Return (X, Y) of the center of cell containing provided text 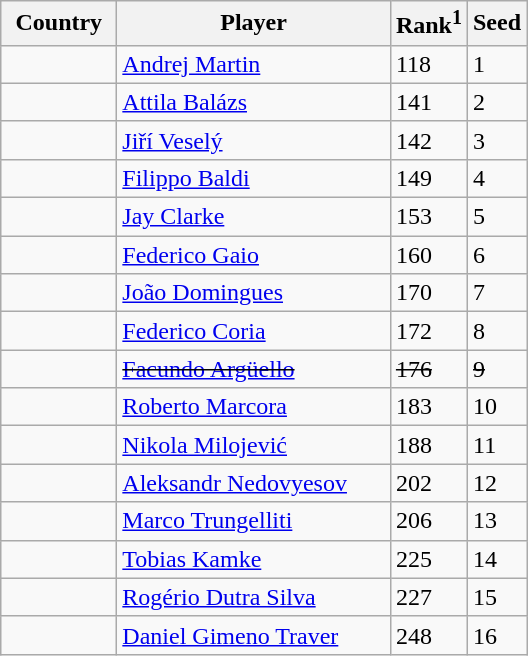
3 (496, 140)
Filippo Baldi (254, 178)
227 (428, 597)
12 (496, 483)
15 (496, 597)
202 (428, 483)
149 (428, 178)
153 (428, 217)
Marco Trungelliti (254, 521)
1 (496, 64)
188 (428, 445)
206 (428, 521)
Rogério Dutra Silva (254, 597)
141 (428, 102)
142 (428, 140)
14 (496, 559)
172 (428, 331)
4 (496, 178)
Federico Gaio (254, 255)
2 (496, 102)
10 (496, 407)
8 (496, 331)
Aleksandr Nedovyesov (254, 483)
Andrej Martin (254, 64)
Tobias Kamke (254, 559)
Facundo Argüello (254, 369)
160 (428, 255)
118 (428, 64)
11 (496, 445)
9 (496, 369)
5 (496, 217)
Roberto Marcora (254, 407)
248 (428, 635)
João Domingues (254, 293)
183 (428, 407)
7 (496, 293)
Nikola Milojević (254, 445)
Rank1 (428, 24)
Federico Coria (254, 331)
170 (428, 293)
6 (496, 255)
Jiří Veselý (254, 140)
Attila Balázs (254, 102)
Daniel Gimeno Traver (254, 635)
225 (428, 559)
Seed (496, 24)
Jay Clarke (254, 217)
Player (254, 24)
13 (496, 521)
176 (428, 369)
16 (496, 635)
Country (59, 24)
